For the text-containing cell, return its midpoint in [X, Y] coordinate format. 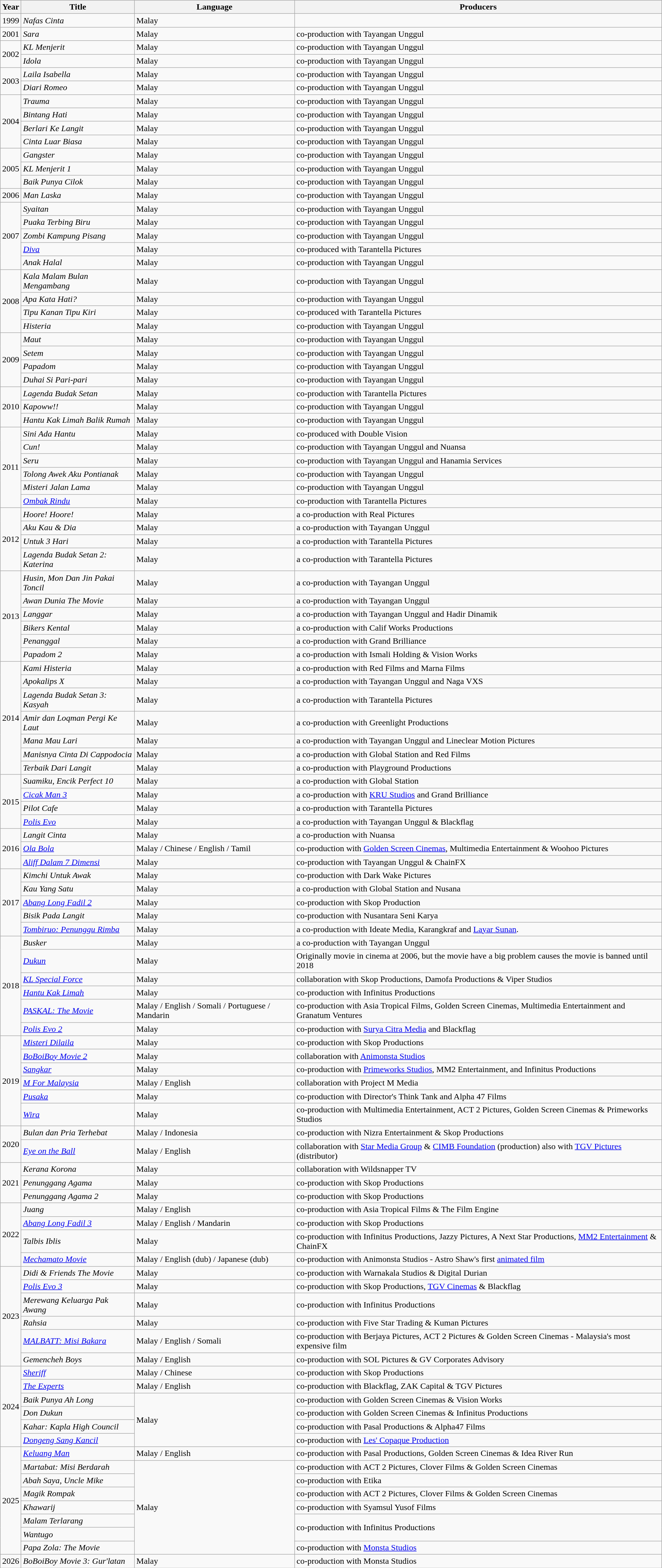
co-production with Asia Tropical Films, Golden Screen Cinemas, Multimedia Entertainment and Granatum Ventures [478, 1011]
2015 [11, 801]
Suamiku, Encik Perfect 10 [78, 781]
Untuk 3 Hari [78, 541]
co-production with Infinitus Productions, Jazzy Pictures, A Next Star Productions, MM2 Entertainment & ChainFX [478, 1241]
collaboration with Project M Media [478, 1083]
BoBoiBoy Movie 2 [78, 1056]
2004 [11, 121]
Langit Cinta [78, 835]
Khawarij [78, 1507]
Hantu Kak Limah Balik Rumah [78, 420]
Abang Long Fadil 2 [78, 902]
a co-production with Tayangan Unggul and Lineclear Motion Pictures [478, 741]
MALBATT: Misi Bakara [78, 1341]
Abah Saya, Uncle Mike [78, 1480]
Manisnya Cinta Di Cappodocia [78, 754]
co-production with Pasal Productions, Golden Screen Cinemas & Idea River Run [478, 1453]
co-production with Etika [478, 1480]
Kimchi Untuk Awak [78, 876]
Malay / Chinese [214, 1373]
Don Dukun [78, 1413]
Didi & Friends The Movie [78, 1273]
2011 [11, 467]
Misteri Jalan Lama [78, 487]
a co-production with Ismali Holding & Vision Works [478, 655]
2020 [11, 1145]
co-production with Nizra Entertainment & Skop Productions [478, 1133]
Hantu Kak Limah [78, 993]
Berlari Ke Langit [78, 128]
Nafas Cinta [78, 21]
a co-production with Tayangan Unggul and Hadir Dinamik [478, 614]
co-production with Skop Productions, TGV Cinemas & Blackflag [478, 1286]
Rahsia [78, 1323]
Misteri Dilaila [78, 1042]
M For Malaysia [78, 1083]
Talbis Iblis [78, 1241]
Anak Halal [78, 263]
Kerana Korona [78, 1169]
Baik Punya Cilok [78, 182]
Diva [78, 249]
2018 [11, 986]
Malay / Indonesia [214, 1133]
a co-production with Ideate Media, Karangkraf and Layar Sunan. [478, 929]
Hoore! Hoore! [78, 514]
Dongeng Sang Kancil [78, 1440]
KL Menjerit 1 [78, 169]
2003 [11, 81]
Puaka Terbing Biru [78, 222]
Kala Malam Bulan Mengambang [78, 281]
co-production with Asia Tropical Films & The Film Engine [478, 1210]
collaboration with Animonsta Studios [478, 1056]
co-production with Tayangan Unggul and Nuansa [478, 447]
Zombi Kampung Pisang [78, 236]
2005 [11, 168]
Title [78, 7]
Polis Evo [78, 821]
KL Menjerit [78, 47]
Juang [78, 1210]
Papadom 2 [78, 655]
Terbaik Dari Langit [78, 768]
2009 [11, 359]
Awan Dunia The Movie [78, 601]
Wantugo [78, 1534]
Bikers Kental [78, 627]
a co-production with Global Station and Red Films [478, 754]
Sangkar [78, 1069]
Tolong Awek Aku Pontianak [78, 474]
Magik Rompak [78, 1494]
Ola Bola [78, 848]
Langgar [78, 614]
Penunggang Agama 2 [78, 1196]
Husin, Mon Dan Jin Pakai Toncil [78, 583]
co-production with Five Star Trading & Kuman Pictures [478, 1323]
a co-production with Global Station and Nusana [478, 889]
Lagenda Budak Setan 2: Katerina [78, 559]
Cun! [78, 447]
The Experts [78, 1386]
2017 [11, 902]
Setem [78, 353]
co-production with Golden Screen Cinemas & Vision Works [478, 1400]
Lagenda Budak Setan [78, 393]
Ombak Rindu [78, 501]
Dukun [78, 961]
Sini Ada Hantu [78, 434]
Bisik Pada Langit [78, 916]
co-production with Primeworks Studios, MM2 Entertainment, and Infinitus Productions [478, 1069]
2016 [11, 848]
2022 [11, 1234]
collaboration with Skop Productions, Damofa Productions & Viper Studios [478, 979]
Seru [78, 461]
Polis Evo 2 [78, 1029]
Keluang Man [78, 1453]
2019 [11, 1081]
Malam Terlarang [78, 1521]
Wira [78, 1115]
Eye on the Ball [78, 1151]
Lagenda Budak Setan 3: Kasyah [78, 700]
co-production with SOL Pictures & GV Corporates Advisory [478, 1359]
co-production with Berjaya Pictures, ACT 2 Pictures & Golden Screen Cinemas - Malaysia's most expensive film [478, 1341]
Abang Long Fadil 3 [78, 1223]
Mechamato Movie [78, 1259]
co-produced with Double Vision [478, 434]
Amir dan Loqman Pergi Ke Laut [78, 722]
1999 [11, 21]
a co-production with Playground Productions [478, 768]
co-production with Les' Copaque Production [478, 1440]
Language [214, 7]
co-production with Syamsul Yusof Films [478, 1507]
KL Special Force [78, 979]
2024 [11, 1406]
collaboration with Star Media Group & CIMB Foundation (production) also with TGV Pictures (distributor) [478, 1151]
Martabat: Misi Berdarah [78, 1467]
Gemencheh Boys [78, 1359]
Penanggal [78, 641]
a co-production with Real Pictures [478, 514]
a co-production with Tayangan Unggul and Naga VXS [478, 681]
Mana Mau Lari [78, 741]
2012 [11, 539]
2007 [11, 236]
Gangster [78, 155]
Tipu Kanan Tipu Kiri [78, 312]
Malay / Chinese / English / Tamil [214, 848]
a co-production with KRU Studios and Grand Brilliance [478, 795]
2021 [11, 1183]
Year [11, 7]
Kahar: Kapla High Council [78, 1427]
Originally movie in cinema at 2006, but the movie have a big problem causes the movie is banned until 2018 [478, 961]
Aliff Dalam 7 Dimensi [78, 862]
collaboration with Wildsnapper TV [478, 1169]
Cicak Man 3 [78, 795]
co-production with Tayangan Unggul and Hanamia Services [478, 461]
a co-production with Greenlight Productions [478, 722]
Malay / English / Somali / Portuguese / Mandarin [214, 1011]
Apa Kata Hati? [78, 299]
Idola [78, 61]
Penunggang Agama [78, 1183]
a co-production with Calif Works Productions [478, 627]
Pusaka [78, 1096]
2025 [11, 1500]
PASKAL: The Movie [78, 1011]
a co-production with Global Station [478, 781]
Sara [78, 34]
Bulan dan Pria Terhebat [78, 1133]
2014 [11, 718]
Kapoww!! [78, 407]
2006 [11, 195]
co-production with Skop Production [478, 902]
Pilot Cafe [78, 808]
a co-production with Red Films and Marna Films [478, 668]
2026 [11, 1561]
co-production with Animonsta Studios - Astro Shaw's first animated film [478, 1259]
Malay / English / Somali [214, 1341]
co-production with Nusantara Seni Karya [478, 916]
Baik Punya Ah Long [78, 1400]
2023 [11, 1316]
Trauma [78, 101]
co-production with Director's Think Tank and Alpha 47 Films [478, 1096]
Tombiruo: Penunggu Rimba [78, 929]
a co-production with Grand Brilliance [478, 641]
2001 [11, 34]
Malay / English (dub) / Japanese (dub) [214, 1259]
co-production with Tayangan Unggul & ChainFX [478, 862]
co-production with Golden Screen Cinemas & Infinitus Productions [478, 1413]
Polis Evo 3 [78, 1286]
co-production with Surya Citra Media and Blackflag [478, 1029]
Merewang Keluarga Pak Awang [78, 1304]
a co-production with Nuansa [478, 835]
Papadom [78, 366]
a co-production with Tayangan Unggul & Blackflag [478, 821]
Syaitan [78, 209]
Man Laska [78, 195]
Duhai Si Pari-pari [78, 380]
co-production with Multimedia Entertainment, ACT 2 Pictures, Golden Screen Cinemas & Primeworks Studios [478, 1115]
Malay / English / Mandarin [214, 1223]
co-production with Blackflag, ZAK Capital & TGV Pictures [478, 1386]
Diari Romeo [78, 88]
Aku Kau & Dia [78, 528]
Laila Isabella [78, 74]
co-production with Pasal Productions & Alpha47 Films [478, 1427]
Bintang Hati [78, 115]
Papa Zola: The Movie [78, 1547]
co-production with Dark Wake Pictures [478, 876]
Sheriff [78, 1373]
BoBoiBoy Movie 3: Gur'latan [78, 1561]
Kau Yang Satu [78, 889]
Busker [78, 943]
2008 [11, 301]
Cinta Luar Biasa [78, 141]
co-production with Golden Screen Cinemas, Multimedia Entertainment & Woohoo Pictures [478, 848]
Histeria [78, 326]
2002 [11, 54]
2010 [11, 407]
Kami Histeria [78, 668]
2013 [11, 616]
Apokalips X [78, 681]
Producers [478, 7]
co-production with Warnakala Studios & Digital Durian [478, 1273]
Maut [78, 339]
